Return the [X, Y] coordinate for the center point of the cell that contains the specified text.  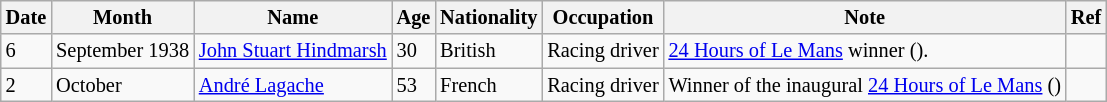
24 Hours of Le Mans winner (). [865, 51]
Winner of the inaugural 24 Hours of Le Mans () [865, 85]
6 [26, 51]
2 [26, 85]
September 1938 [122, 51]
French [488, 85]
British [488, 51]
Age [414, 17]
Nationality [488, 17]
Ref [1086, 17]
Month [122, 17]
André Lagache [293, 85]
Date [26, 17]
53 [414, 85]
October [122, 85]
Name [293, 17]
Note [865, 17]
Occupation [602, 17]
John Stuart Hindmarsh [293, 51]
30 [414, 51]
